Pinpoint the cell where the given text exists, returning its (x, y) midpoint coordinate. 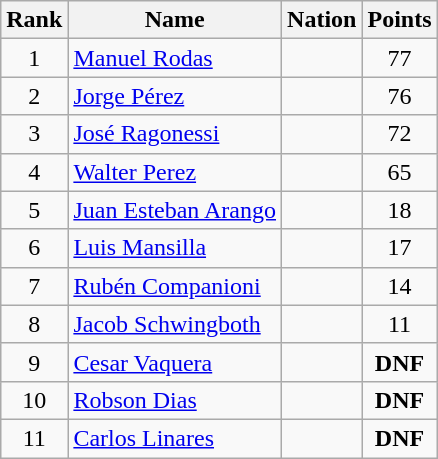
2 (34, 96)
9 (34, 362)
Manuel Rodas (175, 58)
Carlos Linares (175, 438)
76 (400, 96)
3 (34, 134)
Luis Mansilla (175, 248)
18 (400, 210)
8 (34, 324)
6 (34, 248)
Jacob Schwingboth (175, 324)
14 (400, 286)
Rubén Companioni (175, 286)
17 (400, 248)
Points (400, 20)
4 (34, 172)
José Ragonessi (175, 134)
65 (400, 172)
10 (34, 400)
Name (175, 20)
7 (34, 286)
5 (34, 210)
Nation (322, 20)
Cesar Vaquera (175, 362)
Walter Perez (175, 172)
Rank (34, 20)
77 (400, 58)
Robson Dias (175, 400)
Juan Esteban Arango (175, 210)
Jorge Pérez (175, 96)
72 (400, 134)
1 (34, 58)
